Scan for the cell matching the given text and deliver its [X, Y] coordinate at center. 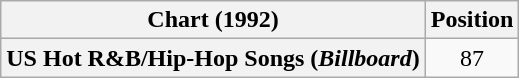
Chart (1992) [213, 20]
US Hot R&B/Hip-Hop Songs (Billboard) [213, 58]
Position [472, 20]
87 [472, 58]
